Detect which cell encompasses the target text, then output its [x, y] center coordinate. 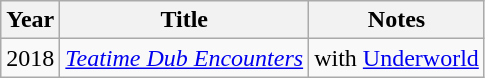
2018 [30, 58]
Teatime Dub Encounters [184, 58]
with Underworld [397, 58]
Notes [397, 20]
Year [30, 20]
Title [184, 20]
